Extract the (x, y) coordinate from the center of the cell holding the provided text.  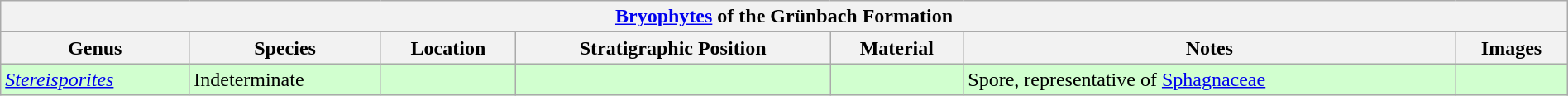
Spore, representative of Sphagnaceae (1209, 79)
Notes (1209, 48)
Genus (95, 48)
Species (285, 48)
Location (448, 48)
Indeterminate (285, 79)
Images (1512, 48)
Stratigraphic Position (673, 48)
Material (896, 48)
Bryophytes of the Grünbach Formation (784, 17)
Stereisporites (95, 79)
